Pinpoint the cell where the given text exists, returning its [X, Y] midpoint coordinate. 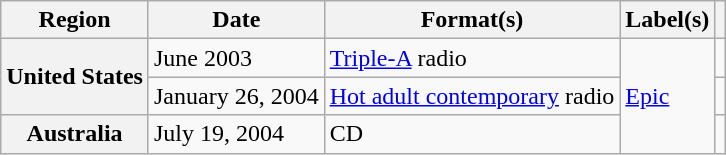
CD [472, 134]
Triple-A radio [472, 58]
Date [236, 20]
Hot adult contemporary radio [472, 96]
Region [75, 20]
July 19, 2004 [236, 134]
Australia [75, 134]
June 2003 [236, 58]
Format(s) [472, 20]
January 26, 2004 [236, 96]
United States [75, 77]
Epic [668, 96]
Label(s) [668, 20]
